For the text-containing cell, return its midpoint in (X, Y) coordinate format. 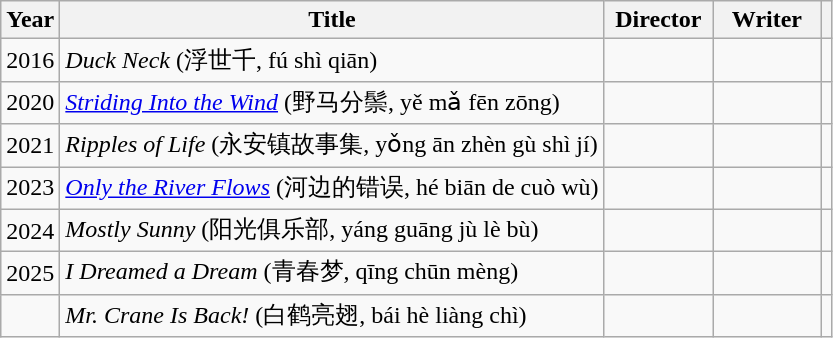
I Dreamed a Dream (青春梦, qīng chūn mèng) (332, 274)
2024 (30, 230)
Mr. Crane Is Back! (白鹤亮翅, bái hè liàng chì) (332, 316)
Duck Neck (浮世千, fú shì qiān) (332, 60)
2016 (30, 60)
2020 (30, 102)
Striding Into the Wind (野马分鬃, yě mǎ fēn zōng) (332, 102)
2023 (30, 188)
Writer (768, 20)
Title (332, 20)
Mostly Sunny (阳光俱乐部, yáng guāng jù lè bù) (332, 230)
2021 (30, 146)
2025 (30, 274)
Year (30, 20)
Director (658, 20)
Ripples of Life (永安镇故事集, yǒng ān zhèn gù shì jí) (332, 146)
Only the River Flows (河边的错误, hé biān de cuò wù) (332, 188)
